Locate the cell with the specified text and output its (x, y) center coordinate. 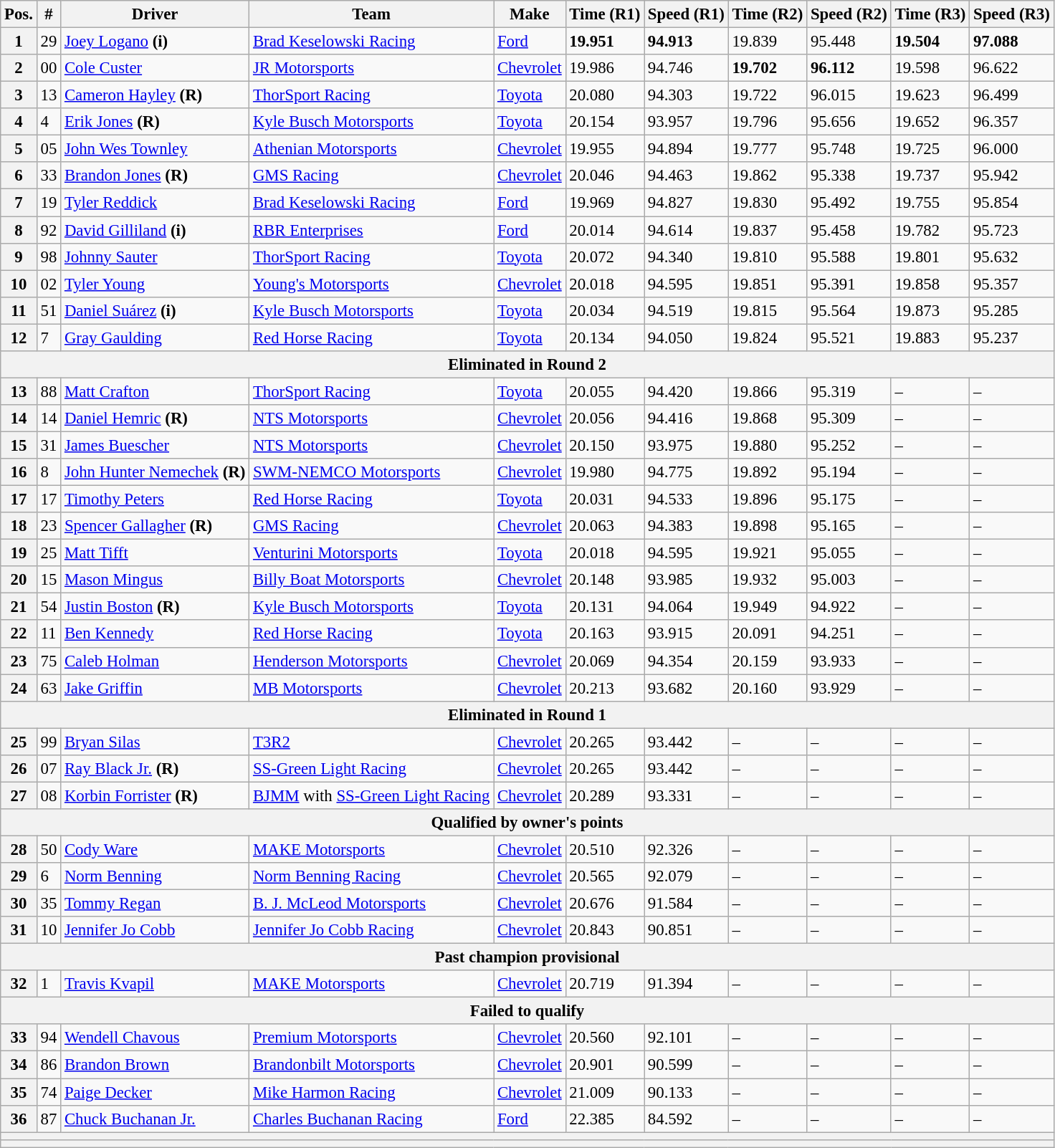
20.134 (605, 338)
87 (49, 1119)
94.922 (849, 607)
19.504 (930, 42)
91.584 (687, 904)
95.492 (849, 203)
20.031 (605, 499)
95.055 (849, 553)
19.839 (768, 42)
00 (49, 68)
John Hunter Nemechek (R) (155, 472)
Joey Logano (i) (155, 42)
David Gilliland (i) (155, 230)
19.652 (930, 122)
19.810 (768, 257)
19.755 (930, 203)
Cameron Hayley (R) (155, 95)
07 (49, 769)
90.851 (687, 930)
SWM-NEMCO Motorsports (371, 472)
Travis Kvapil (155, 984)
19.851 (768, 284)
92 (49, 230)
95.003 (849, 580)
94.416 (687, 418)
20.843 (605, 930)
Henderson Motorsports (371, 661)
19.951 (605, 42)
Young's Motorsports (371, 284)
93.975 (687, 445)
95.632 (1012, 257)
Brandon Brown (155, 1065)
20.163 (605, 634)
95.458 (849, 230)
20.159 (768, 661)
93.929 (849, 688)
16 (19, 472)
19.737 (930, 176)
95.748 (849, 149)
94.827 (687, 203)
32 (19, 984)
Team (371, 14)
26 (19, 769)
20.046 (605, 176)
19.969 (605, 203)
Speed (R2) (849, 14)
20.069 (605, 661)
20.072 (605, 257)
Tyler Reddick (155, 203)
19.932 (768, 580)
02 (49, 284)
Timothy Peters (155, 499)
Past champion provisional (527, 957)
19.986 (605, 68)
20.213 (605, 688)
19.782 (930, 230)
20.056 (605, 418)
Ben Kennedy (155, 634)
21.009 (605, 1092)
20.034 (605, 310)
Korbin Forrister (R) (155, 795)
22 (19, 634)
Daniel Suárez (i) (155, 310)
93.915 (687, 634)
84.592 (687, 1119)
94.746 (687, 68)
94.050 (687, 338)
B. J. McLeod Motorsports (371, 904)
Norm Benning Racing (371, 876)
Bryan Silas (155, 742)
Jennifer Jo Cobb (155, 930)
19.980 (605, 472)
93.933 (849, 661)
Brandonbilt Motorsports (371, 1065)
19.955 (605, 149)
Eliminated in Round 2 (527, 365)
20 (19, 580)
Cole Custer (155, 68)
86 (49, 1065)
Paige Decker (155, 1092)
20.055 (605, 391)
Premium Motorsports (371, 1038)
95.391 (849, 284)
92.079 (687, 876)
05 (49, 149)
95.588 (849, 257)
95.942 (1012, 176)
27 (19, 795)
95.338 (849, 176)
Eliminated in Round 1 (527, 714)
19.868 (768, 418)
99 (49, 742)
20.160 (768, 688)
19.801 (930, 257)
21 (19, 607)
3 (19, 95)
95.656 (849, 122)
Chuck Buchanan Jr. (155, 1119)
95.448 (849, 42)
93.957 (687, 122)
Time (R3) (930, 14)
36 (19, 1119)
Pos. (19, 14)
54 (49, 607)
95.564 (849, 310)
19.837 (768, 230)
98 (49, 257)
Brandon Jones (R) (155, 176)
88 (49, 391)
24 (19, 688)
19.896 (768, 499)
SS-Green Light Racing (371, 769)
Time (R2) (768, 14)
Athenian Motorsports (371, 149)
20.150 (605, 445)
RBR Enterprises (371, 230)
08 (49, 795)
95.309 (849, 418)
JR Motorsports (371, 68)
9 (19, 257)
Daniel Hemric (R) (155, 418)
Matt Crafton (155, 391)
Wendell Chavous (155, 1038)
92.101 (687, 1038)
12 (19, 338)
18 (19, 526)
19.598 (930, 68)
20.131 (605, 607)
Make (530, 14)
96.112 (849, 68)
20.154 (605, 122)
94 (49, 1038)
19.777 (768, 149)
Jake Griffin (155, 688)
50 (49, 849)
Failed to qualify (527, 1011)
94.775 (687, 472)
94.340 (687, 257)
20.676 (605, 904)
19.921 (768, 553)
19.883 (930, 338)
95.357 (1012, 284)
94.420 (687, 391)
Billy Boat Motorsports (371, 580)
94.894 (687, 149)
94.303 (687, 95)
19.815 (768, 310)
95.175 (849, 499)
97.088 (1012, 42)
19.873 (930, 310)
19.892 (768, 472)
95.723 (1012, 230)
34 (19, 1065)
74 (49, 1092)
94.463 (687, 176)
19.830 (768, 203)
Speed (R3) (1012, 14)
19.702 (768, 68)
20.091 (768, 634)
20.560 (605, 1038)
Mason Mingus (155, 580)
63 (49, 688)
Ray Black Jr. (R) (155, 769)
95.521 (849, 338)
2 (19, 68)
94.533 (687, 499)
Matt Tifft (155, 553)
Norm Benning (155, 876)
BJMM with SS-Green Light Racing (371, 795)
20.014 (605, 230)
Venturini Motorsports (371, 553)
93.985 (687, 580)
Mike Harmon Racing (371, 1092)
51 (49, 310)
Cody Ware (155, 849)
Spencer Gallagher (R) (155, 526)
T3R2 (371, 742)
20.510 (605, 849)
19.623 (930, 95)
19.725 (930, 149)
MB Motorsports (371, 688)
94.519 (687, 310)
96.499 (1012, 95)
30 (19, 904)
Tommy Regan (155, 904)
20.080 (605, 95)
94.383 (687, 526)
95.237 (1012, 338)
93.331 (687, 795)
Speed (R1) (687, 14)
Erik Jones (R) (155, 122)
20.148 (605, 580)
Jennifer Jo Cobb Racing (371, 930)
5 (19, 149)
96.000 (1012, 149)
22.385 (605, 1119)
20.063 (605, 526)
95.285 (1012, 310)
28 (19, 849)
90.599 (687, 1065)
19.949 (768, 607)
93.682 (687, 688)
19.862 (768, 176)
Caleb Holman (155, 661)
20.565 (605, 876)
Justin Boston (R) (155, 607)
91.394 (687, 984)
94.064 (687, 607)
19.824 (768, 338)
95.252 (849, 445)
95.165 (849, 526)
Gray Gaulding (155, 338)
94.614 (687, 230)
94.354 (687, 661)
92.326 (687, 849)
Driver (155, 14)
# (49, 14)
19.880 (768, 445)
James Buescher (155, 445)
19.866 (768, 391)
19.898 (768, 526)
90.133 (687, 1092)
75 (49, 661)
95.319 (849, 391)
19.858 (930, 284)
20.289 (605, 795)
95.194 (849, 472)
Tyler Young (155, 284)
John Wes Townley (155, 149)
20.901 (605, 1065)
Time (R1) (605, 14)
94.251 (849, 634)
Charles Buchanan Racing (371, 1119)
95.854 (1012, 203)
19.722 (768, 95)
19.796 (768, 122)
94.913 (687, 42)
96.622 (1012, 68)
96.357 (1012, 122)
Johnny Sauter (155, 257)
Qualified by owner's points (527, 823)
96.015 (849, 95)
20.719 (605, 984)
